Return (x, y) of the center of cell containing provided text 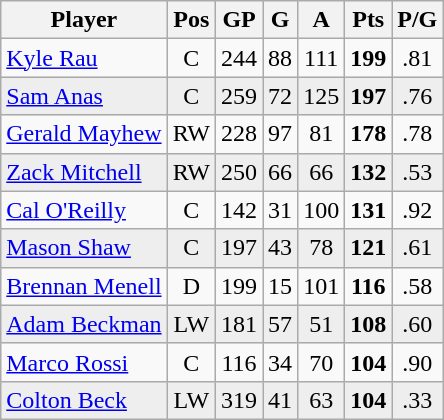
.92 (418, 210)
43 (280, 248)
101 (322, 286)
Marco Rossi (84, 362)
178 (368, 134)
250 (240, 172)
Player (84, 20)
319 (240, 400)
111 (322, 58)
Mason Shaw (84, 248)
GP (240, 20)
51 (322, 324)
131 (368, 210)
15 (280, 286)
181 (240, 324)
Gerald Mayhew (84, 134)
70 (322, 362)
63 (322, 400)
41 (280, 400)
.78 (418, 134)
Cal O'Reilly (84, 210)
57 (280, 324)
72 (280, 96)
A (322, 20)
142 (240, 210)
.33 (418, 400)
78 (322, 248)
100 (322, 210)
132 (368, 172)
97 (280, 134)
244 (240, 58)
.60 (418, 324)
.76 (418, 96)
108 (368, 324)
Pts (368, 20)
Adam Beckman (84, 324)
P/G (418, 20)
D (191, 286)
228 (240, 134)
34 (280, 362)
259 (240, 96)
88 (280, 58)
Zack Mitchell (84, 172)
Pos (191, 20)
Colton Beck (84, 400)
.81 (418, 58)
.58 (418, 286)
121 (368, 248)
Brennan Menell (84, 286)
125 (322, 96)
31 (280, 210)
81 (322, 134)
G (280, 20)
.90 (418, 362)
.61 (418, 248)
Sam Anas (84, 96)
.53 (418, 172)
Kyle Rau (84, 58)
